Identify which cell holds the provided text, then report its (X, Y) central coordinate. 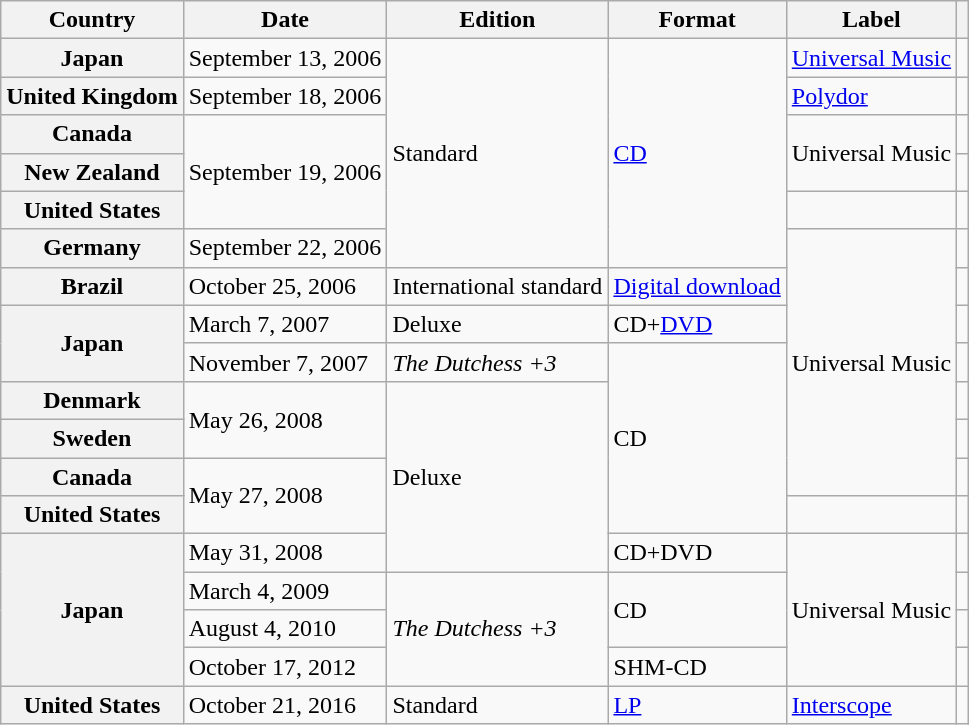
International standard (498, 286)
Label (871, 20)
August 4, 2010 (285, 629)
United Kingdom (92, 96)
Germany (92, 248)
September 22, 2006 (285, 248)
SHM-CD (697, 667)
Format (697, 20)
March 4, 2009 (285, 591)
Edition (498, 20)
November 7, 2007 (285, 362)
Country (92, 20)
October 17, 2012 (285, 667)
Interscope (871, 705)
October 21, 2016 (285, 705)
Polydor (871, 96)
Denmark (92, 400)
September 13, 2006 (285, 58)
September 19, 2006 (285, 172)
Sweden (92, 438)
Brazil (92, 286)
New Zealand (92, 172)
May 26, 2008 (285, 419)
September 18, 2006 (285, 96)
October 25, 2006 (285, 286)
March 7, 2007 (285, 324)
May 27, 2008 (285, 496)
May 31, 2008 (285, 553)
Date (285, 20)
Digital download (697, 286)
LP (697, 705)
